Return (x, y) of the center of cell containing provided text 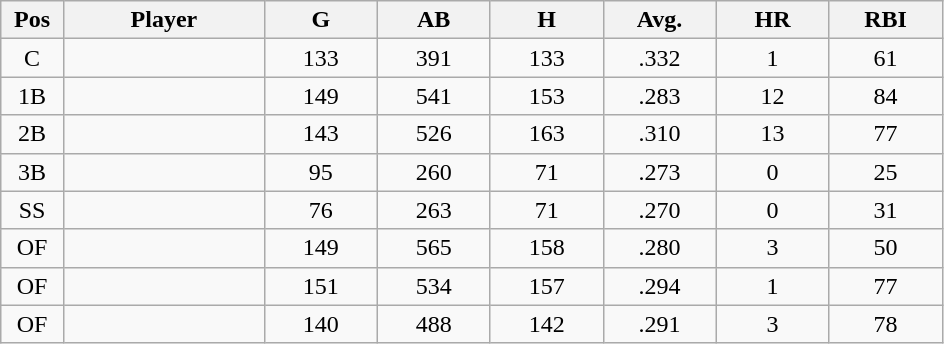
13 (772, 134)
HR (772, 20)
C (32, 58)
.294 (660, 286)
SS (32, 210)
G (320, 20)
84 (886, 96)
143 (320, 134)
Pos (32, 20)
.310 (660, 134)
526 (434, 134)
.270 (660, 210)
25 (886, 172)
50 (886, 248)
H (546, 20)
153 (546, 96)
263 (434, 210)
12 (772, 96)
95 (320, 172)
78 (886, 324)
391 (434, 58)
76 (320, 210)
.291 (660, 324)
260 (434, 172)
.283 (660, 96)
158 (546, 248)
.332 (660, 58)
534 (434, 286)
541 (434, 96)
Avg. (660, 20)
RBI (886, 20)
Player (164, 20)
488 (434, 324)
565 (434, 248)
2B (32, 134)
.273 (660, 172)
157 (546, 286)
3B (32, 172)
31 (886, 210)
1B (32, 96)
142 (546, 324)
140 (320, 324)
163 (546, 134)
61 (886, 58)
151 (320, 286)
AB (434, 20)
.280 (660, 248)
